Output the (X, Y) coordinate of the center of the cell containing the given text.  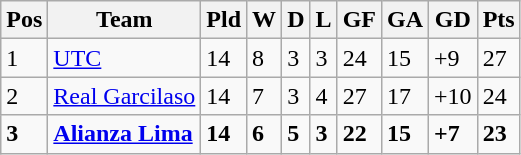
Alianza Lima (124, 134)
Pos (24, 20)
GF (359, 20)
UTC (124, 58)
2 (24, 96)
23 (498, 134)
Real Garcilaso (124, 96)
+7 (454, 134)
+9 (454, 58)
6 (264, 134)
L (324, 20)
8 (264, 58)
1 (24, 58)
Team (124, 20)
Pts (498, 20)
GA (404, 20)
+10 (454, 96)
Pld (224, 20)
GD (454, 20)
7 (264, 96)
17 (404, 96)
W (264, 20)
4 (324, 96)
D (296, 20)
22 (359, 134)
5 (296, 134)
